Locate the cell with the specified text and output its (x, y) center coordinate. 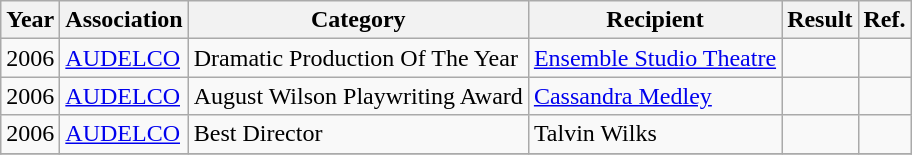
Talvin Wilks (654, 134)
Cassandra Medley (654, 96)
Category (358, 20)
Ref. (884, 20)
Year (30, 20)
Association (124, 20)
Best Director (358, 134)
August Wilson Playwriting Award (358, 96)
Recipient (654, 20)
Dramatic Production Of The Year (358, 58)
Ensemble Studio Theatre (654, 58)
Result (820, 20)
